Return the (X, Y) coordinate for the center point of the cell that contains the specified text.  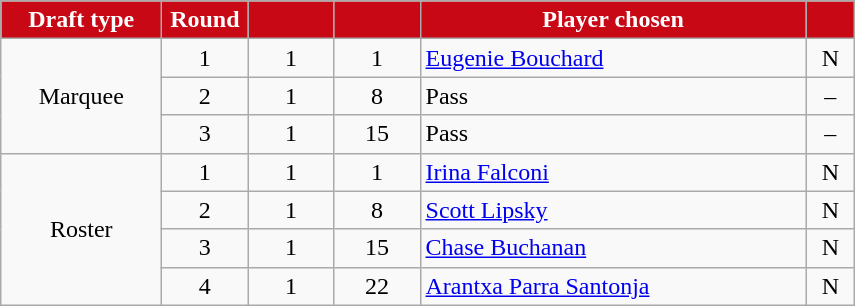
Eugenie Bouchard (613, 58)
Roster (82, 229)
Player chosen (613, 20)
Round (205, 20)
22 (377, 286)
Arantxa Parra Santonja (613, 286)
Marquee (82, 96)
Draft type (82, 20)
Scott Lipsky (613, 210)
4 (205, 286)
Irina Falconi (613, 172)
Chase Buchanan (613, 248)
